Return the (X, Y) coordinate for the center point of the cell that contains the specified text.  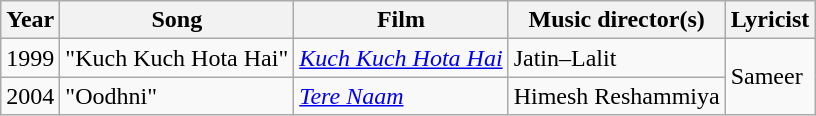
1999 (30, 58)
2004 (30, 96)
Sameer (770, 77)
Kuch Kuch Hota Hai (401, 58)
"Oodhni" (177, 96)
Lyricist (770, 20)
Himesh Reshammiya (616, 96)
Song (177, 20)
Film (401, 20)
"Kuch Kuch Hota Hai" (177, 58)
Year (30, 20)
Music director(s) (616, 20)
Jatin–Lalit (616, 58)
Tere Naam (401, 96)
